Scan for the cell matching the given text and deliver its [X, Y] coordinate at center. 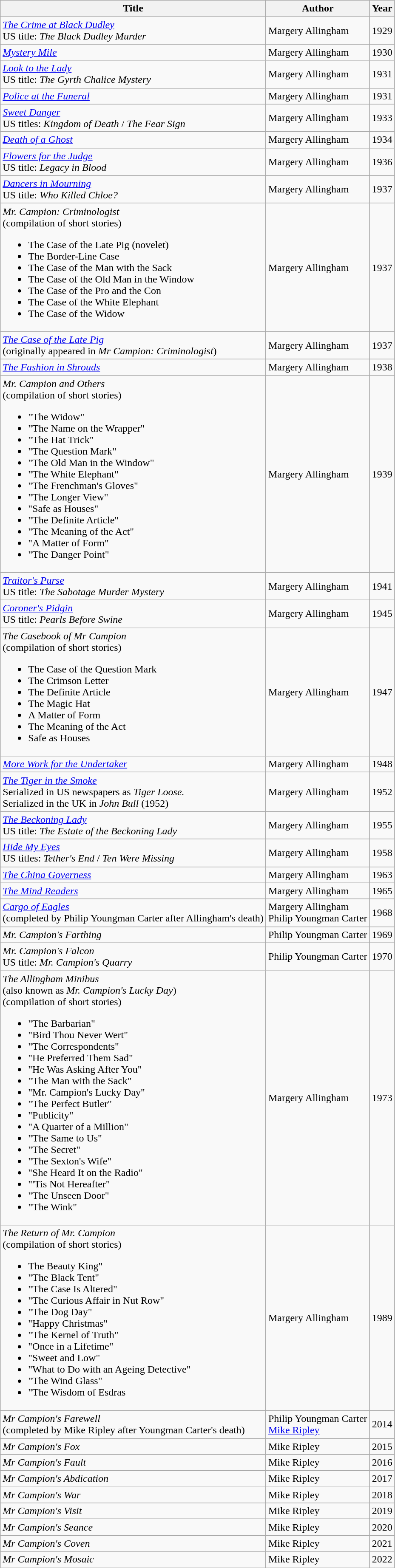
The Mind Readers [134, 891]
Mr Campion's Mosaic [134, 1560]
1952 [382, 792]
1989 [382, 1318]
1933 [382, 118]
The Tiger in the SmokeSerialized in US newspapers as Tiger Loose.Serialized in the UK in John Bull (1952) [134, 792]
1936 [382, 161]
The Beckoning LadyUS title: The Estate of the Beckoning Lady [134, 825]
2020 [382, 1527]
Year [382, 8]
Cargo of Eagles(completed by Philip Youngman Carter after Allingham's death) [134, 913]
Author [318, 8]
1970 [382, 957]
2014 [382, 1424]
Mr. Campion's Farthing [134, 935]
Sweet DangerUS titles: Kingdom of Death / The Fear Sign [134, 118]
1941 [382, 586]
The Crime at Black DudleyUS title: The Black Dudley Murder [134, 31]
1965 [382, 891]
Mr Campion's Visit [134, 1511]
The Case of the Late Pig(originally appeared in Mr Campion: Criminologist) [134, 345]
The China Governess [134, 875]
Look to the LadyUS title: The Gyrth Chalice Mystery [134, 74]
1969 [382, 935]
Mr Campion's Fox [134, 1447]
Mr Campion's Coven [134, 1543]
2016 [382, 1463]
More Work for the Undertaker [134, 764]
2015 [382, 1447]
Margery AllinghamPhilip Youngman Carter [318, 913]
Coroner's PidginUS title: Pearls Before Swine [134, 614]
1955 [382, 825]
Death of a Ghost [134, 140]
Philip Youngman CarterMike Ripley [318, 1424]
Mr Campion's Abdication [134, 1479]
2017 [382, 1479]
Traitor's PurseUS title: The Sabotage Murder Mystery [134, 586]
Dancers in MourningUS title: Who Killed Chloe? [134, 189]
Flowers for the JudgeUS title: Legacy in Blood [134, 161]
1973 [382, 1098]
The Fashion in Shrouds [134, 367]
Mr Campion's War [134, 1495]
Mr Campion's Farewell(completed by Mike Ripley after Youngman Carter's death) [134, 1424]
1963 [382, 875]
Mr. Campion's FalconUS title: Mr. Campion's Quarry [134, 957]
1968 [382, 913]
Mr Campion's Fault [134, 1463]
1934 [382, 140]
Mystery Mile [134, 52]
Hide My EyesUS titles: Tether's End / Ten Were Missing [134, 853]
Mr Campion's Seance [134, 1527]
1939 [382, 474]
1938 [382, 367]
2021 [382, 1543]
1948 [382, 764]
2022 [382, 1560]
2018 [382, 1495]
1929 [382, 31]
Police at the Funeral [134, 96]
1945 [382, 614]
2019 [382, 1511]
1958 [382, 853]
1947 [382, 692]
Title [134, 8]
1930 [382, 52]
